Return [x, y] of the center of cell containing provided text 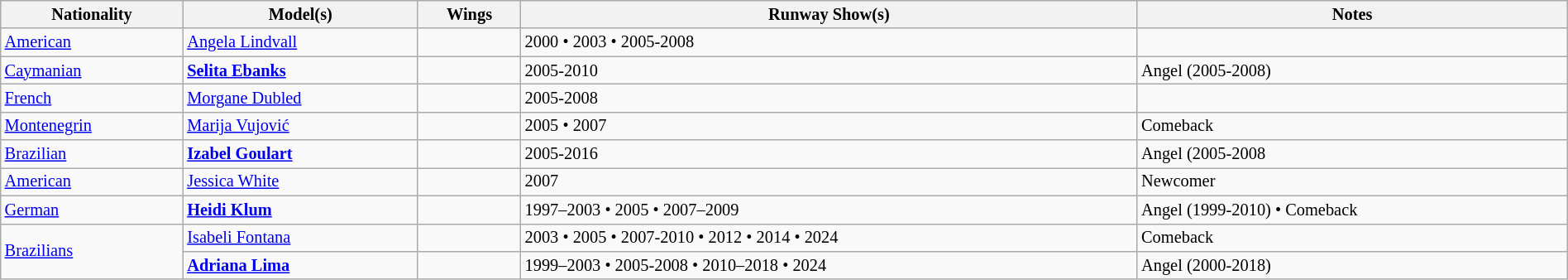
Nationality [93, 14]
Selita Ebanks [300, 70]
2005-2010 [829, 70]
1999–2003 • 2005-2008 • 2010–2018 • 2024 [829, 265]
Jessica White [300, 181]
1997–2003 • 2005 • 2007–2009 [829, 210]
Wings [469, 14]
German [93, 210]
2005 • 2007 [829, 126]
Runway Show(s) [829, 14]
2005-2008 [829, 98]
Brazilian [93, 154]
2000 • 2003 • 2005-2008 [829, 42]
2007 [829, 181]
Caymanian [93, 70]
Marija Vujović [300, 126]
Brazilians [93, 252]
Model(s) [300, 14]
Angel (2000-2018) [1352, 265]
Isabeli Fontana [300, 238]
Angel (2005-2008) [1352, 70]
2003 • 2005 • 2007-2010 • 2012 • 2014 • 2024 [829, 238]
Morgane Dubled [300, 98]
Montenegrin [93, 126]
Angel (1999-2010) • Comeback [1352, 210]
Angela Lindvall [300, 42]
Notes [1352, 14]
Newcomer [1352, 181]
Heidi Klum [300, 210]
French [93, 98]
Angel (2005-2008 [1352, 154]
Izabel Goulart [300, 154]
Adriana Lima [300, 265]
2005-2016 [829, 154]
